Pinpoint the cell where the given text exists, returning its (X, Y) midpoint coordinate. 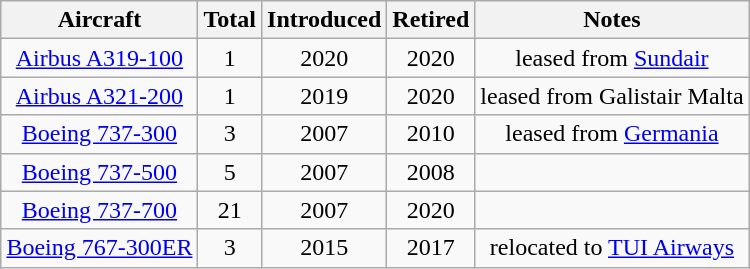
Airbus A319-100 (100, 58)
2017 (431, 248)
leased from Germania (612, 134)
Retired (431, 20)
2019 (324, 96)
Total (230, 20)
Airbus A321-200 (100, 96)
2008 (431, 172)
leased from Galistair Malta (612, 96)
2015 (324, 248)
Introduced (324, 20)
Aircraft (100, 20)
Notes (612, 20)
2010 (431, 134)
Boeing 737-700 (100, 210)
21 (230, 210)
leased from Sundair (612, 58)
5 (230, 172)
Boeing 737-500 (100, 172)
Boeing 737-300 (100, 134)
relocated to TUI Airways (612, 248)
Boeing 767-300ER (100, 248)
